Return the [X, Y] coordinate for the center point of the cell that contains the specified text.  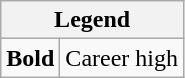
Legend [92, 20]
Bold [30, 58]
Career high [122, 58]
